Identify which cell holds the provided text, then report its (X, Y) central coordinate. 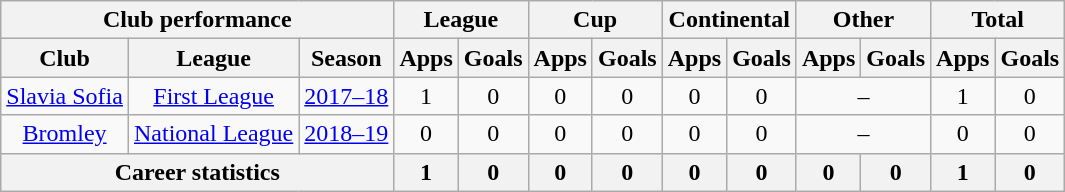
Club (65, 58)
2018–19 (346, 134)
Bromley (65, 134)
Club performance (198, 20)
Slavia Sofia (65, 96)
First League (213, 96)
Cup (595, 20)
Continental (729, 20)
National League (213, 134)
Season (346, 58)
Career statistics (198, 172)
2017–18 (346, 96)
Total (998, 20)
Other (863, 20)
